Identify which cell holds the provided text, then report its (x, y) central coordinate. 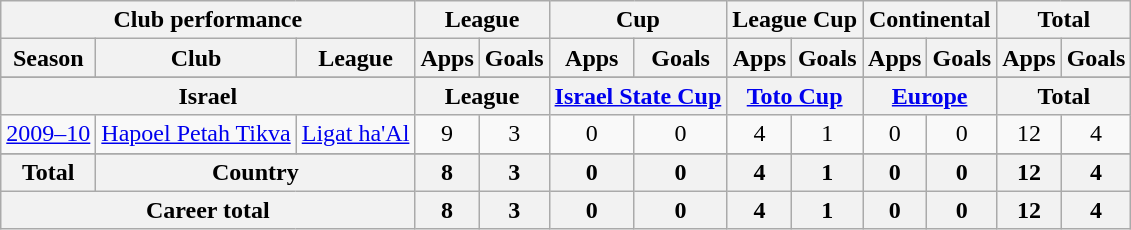
Hapoel Petah Tikva (196, 134)
Toto Cup (795, 96)
9 (447, 134)
Club (196, 58)
Club performance (208, 20)
2009–10 (48, 134)
Season (48, 58)
Israel State Cup (638, 96)
Career total (208, 210)
Continental (930, 20)
Cup (638, 20)
Country (256, 172)
Europe (930, 96)
League Cup (795, 20)
Israel (208, 96)
Ligat ha'Al (356, 134)
